For the text-containing cell, return its midpoint in [X, Y] coordinate format. 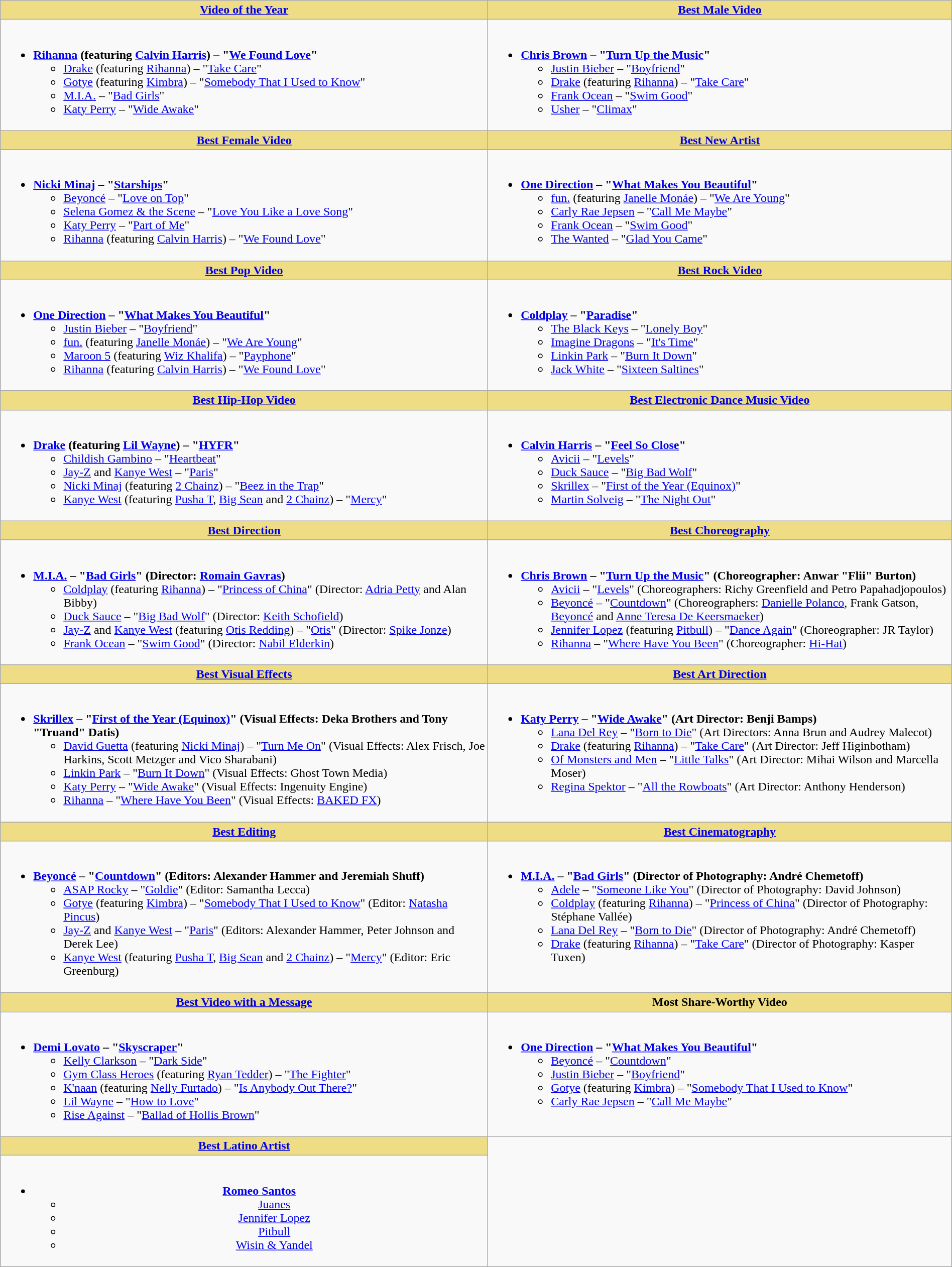
Chris Brown – "Turn Up the Music" Justin Bieber – "Boyfriend"Drake (featuring Rihanna) – "Take Care"Frank Ocean – "Swim Good"Usher – "Climax" [720, 75]
Best Editing [244, 831]
Best Rock Video [720, 270]
Best Hip-Hop Video [244, 400]
Best New Artist [720, 140]
Best Latino Artist [244, 1146]
Best Direction [244, 530]
Coldplay – "Paradise"The Black Keys – "Lonely Boy"Imagine Dragons – "It's Time"Linkin Park – "Burn It Down"Jack White – "Sixteen Saltines" [720, 335]
Best Visual Effects [244, 674]
Best Video with a Message [244, 1002]
Most Share-Worthy Video [720, 1002]
Best Cinematography [720, 831]
Best Pop Video [244, 270]
Calvin Harris – "Feel So Close"Avicii – "Levels"Duck Sauce – "Big Bad Wolf"Skrillex – "First of the Year (Equinox)"Martin Solveig – "The Night Out" [720, 465]
Best Choreography [720, 530]
Best Female Video [244, 140]
Romeo SantosJuanesJennifer LopezPitbullWisin & Yandel [244, 1211]
Video of the Year [244, 10]
Best Male Video [720, 10]
Best Electronic Dance Music Video [720, 400]
Best Art Direction [720, 674]
